Find where the given text appears and provide that cell's center as (x, y) coordinate. 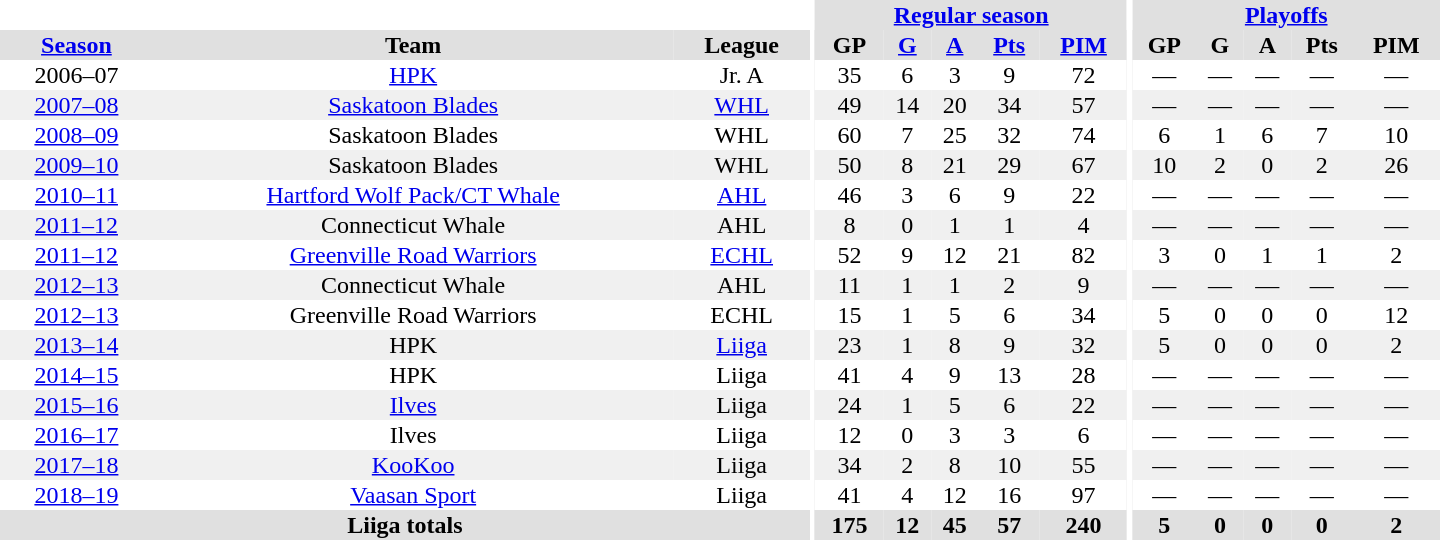
25 (954, 135)
2006–07 (76, 75)
Season (76, 45)
28 (1084, 375)
26 (1396, 165)
20 (954, 105)
Playoffs (1286, 15)
14 (908, 105)
2015–16 (76, 405)
Regular season (971, 15)
74 (1084, 135)
Vaasan Sport (414, 495)
45 (954, 525)
24 (850, 405)
2009–10 (76, 165)
15 (850, 315)
46 (850, 195)
55 (1084, 465)
Jr. A (741, 75)
16 (1008, 495)
50 (850, 165)
49 (850, 105)
35 (850, 75)
97 (1084, 495)
175 (850, 525)
240 (1084, 525)
67 (1084, 165)
13 (1008, 375)
52 (850, 255)
11 (850, 285)
2008–09 (76, 135)
2016–17 (76, 435)
Hartford Wolf Pack/CT Whale (414, 195)
KooKoo (414, 465)
2007–08 (76, 105)
29 (1008, 165)
23 (850, 345)
Liiga totals (405, 525)
2014–15 (76, 375)
Team (414, 45)
60 (850, 135)
2010–11 (76, 195)
2013–14 (76, 345)
2018–19 (76, 495)
League (741, 45)
2017–18 (76, 465)
72 (1084, 75)
82 (1084, 255)
